From the cell containing the given text, extract its center point as (X, Y) coordinate. 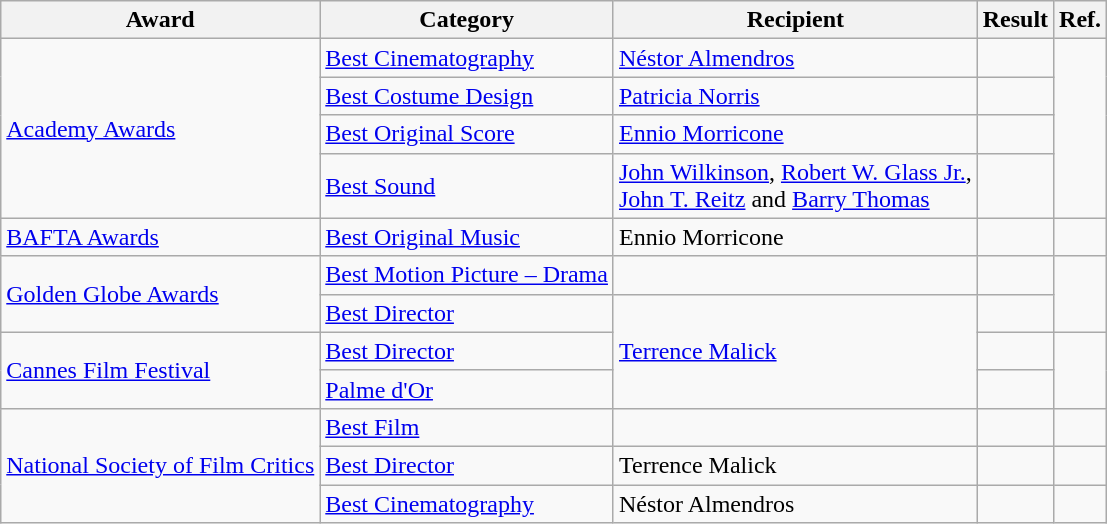
Palme d'Or (467, 389)
Cannes Film Festival (160, 370)
Best Film (467, 427)
Patricia Norris (795, 96)
Category (467, 20)
Best Costume Design (467, 96)
Academy Awards (160, 128)
Result (1015, 20)
BAFTA Awards (160, 237)
John Wilkinson, Robert W. Glass Jr.,John T. Reitz and Barry Thomas (795, 186)
Award (160, 20)
Best Original Music (467, 237)
Best Motion Picture – Drama (467, 275)
National Society of Film Critics (160, 465)
Best Original Score (467, 134)
Recipient (795, 20)
Best Sound (467, 186)
Ref. (1080, 20)
Golden Globe Awards (160, 294)
